For the text-containing cell, return its midpoint in (x, y) coordinate format. 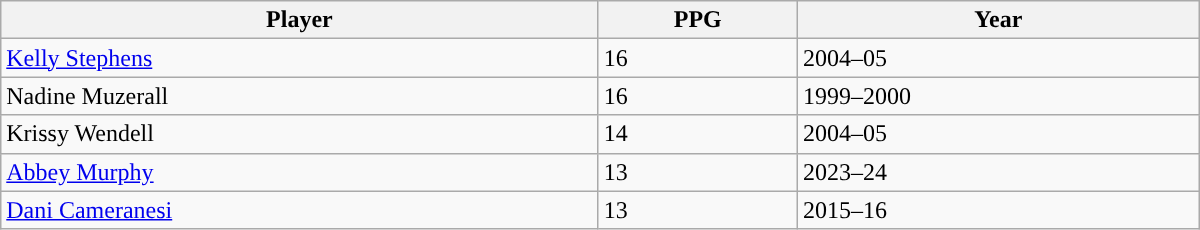
Krissy Wendell (300, 134)
Dani Cameranesi (300, 210)
2015–16 (998, 210)
Abbey Murphy (300, 172)
1999–2000 (998, 96)
Player (300, 20)
Nadine Muzerall (300, 96)
Year (998, 20)
PPG (698, 20)
2023–24 (998, 172)
Kelly Stephens (300, 58)
14 (698, 134)
